Extract the [X, Y] coordinate from the center of the cell holding the provided text.  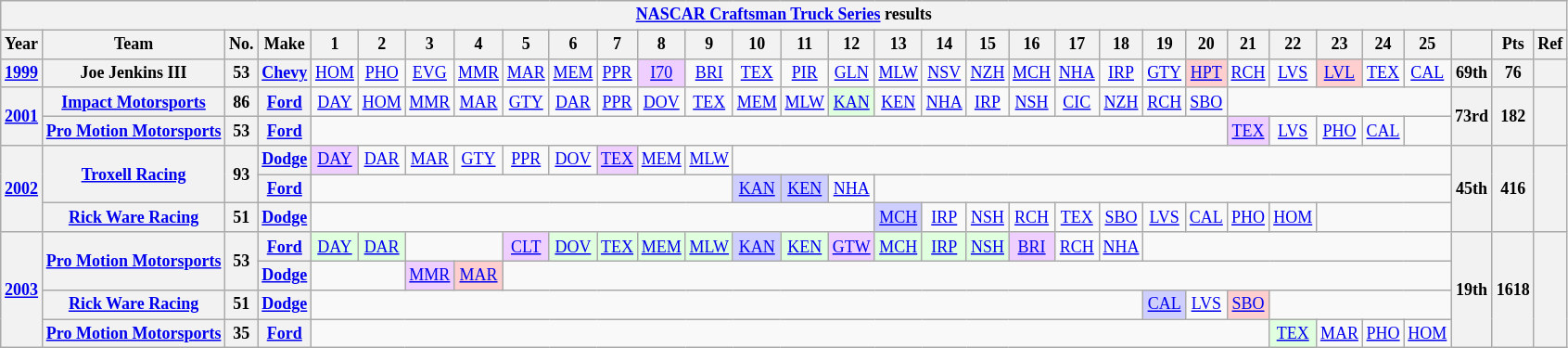
2 [382, 45]
14 [944, 45]
45th [1472, 189]
10 [757, 45]
1999 [22, 72]
13 [898, 45]
23 [1340, 45]
5 [526, 45]
4 [478, 45]
2003 [22, 290]
416 [1513, 189]
69th [1472, 72]
11 [805, 45]
No. [241, 45]
86 [241, 102]
GLN [851, 72]
CIC [1077, 102]
1 [336, 45]
3 [430, 45]
19 [1165, 45]
35 [241, 334]
15 [988, 45]
8 [661, 45]
93 [241, 174]
7 [618, 45]
17 [1077, 45]
21 [1248, 45]
I70 [661, 72]
NSV [944, 72]
PIR [805, 72]
9 [708, 45]
HPT [1205, 72]
12 [851, 45]
Pts [1513, 45]
6 [573, 45]
73rd [1472, 116]
Team [134, 45]
25 [1428, 45]
Ref [1550, 45]
LVL [1340, 72]
24 [1383, 45]
76 [1513, 72]
Troxell Racing [134, 174]
NASCAR Craftsman Truck Series results [784, 15]
CLT [526, 247]
1618 [1513, 290]
20 [1205, 45]
18 [1121, 45]
Make [285, 45]
182 [1513, 116]
19th [1472, 290]
22 [1293, 45]
Impact Motorsports [134, 102]
Chevy [285, 72]
2002 [22, 189]
Joe Jenkins III [134, 72]
16 [1032, 45]
EVG [430, 72]
GTW [851, 247]
2001 [22, 116]
Year [22, 45]
